Search for the cell housing the specified text and yield its (x, y) center coordinate. 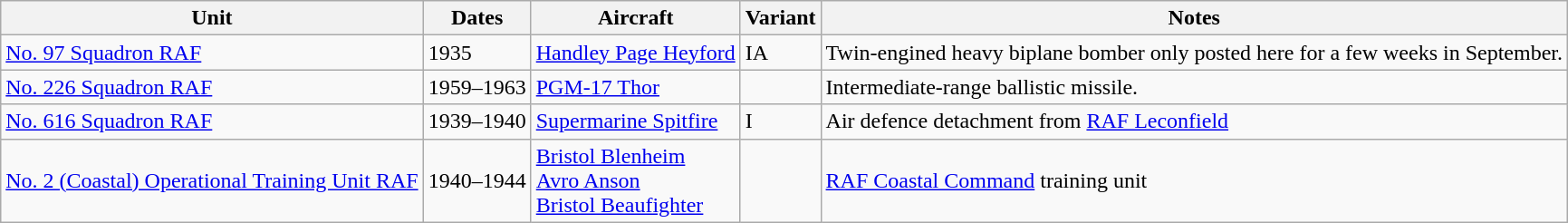
Intermediate-range ballistic missile. (1194, 87)
No. 616 Squadron RAF (212, 121)
Variant (781, 18)
1959–1963 (476, 87)
1940–1944 (476, 180)
No. 2 (Coastal) Operational Training Unit RAF (212, 180)
RAF Coastal Command training unit (1194, 180)
Notes (1194, 18)
Bristol BlenheimAvro AnsonBristol Beaufighter (636, 180)
I (781, 121)
Supermarine Spitfire (636, 121)
Air defence detachment from RAF Leconfield (1194, 121)
No. 97 Squadron RAF (212, 53)
1935 (476, 53)
Dates (476, 18)
1939–1940 (476, 121)
Twin-engined heavy biplane bomber only posted here for a few weeks in September. (1194, 53)
Unit (212, 18)
PGM-17 Thor (636, 87)
IA (781, 53)
No. 226 Squadron RAF (212, 87)
Aircraft (636, 18)
Handley Page Heyford (636, 53)
